Return the [X, Y] coordinate for the center point of the cell that contains the specified text.  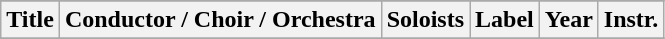
Instr. [631, 20]
Soloists [425, 20]
Label [505, 20]
Title [30, 20]
Year [568, 20]
Conductor / Choir / Orchestra [220, 20]
